Provide the (x, y) coordinate of the cell's center where the given text is located.  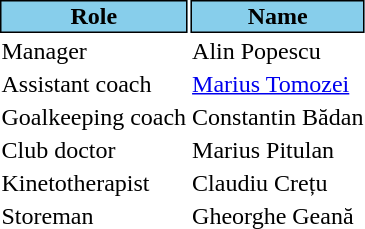
Name (278, 16)
Alin Popescu (278, 51)
Role (94, 16)
Marius Pitulan (278, 150)
Marius Tomozei (278, 84)
Manager (94, 51)
Assistant coach (94, 84)
Club doctor (94, 150)
Constantin Bădan (278, 117)
Kinetotherapist (94, 183)
Goalkeeping coach (94, 117)
Claudiu Crețu (278, 183)
